Find where the given text appears and provide that cell's center as [x, y] coordinate. 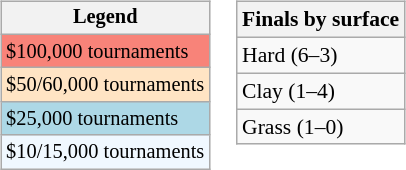
Hard (6–3) [320, 55]
$25,000 tournaments [105, 119]
$100,000 tournaments [105, 51]
Grass (1–0) [320, 127]
Finals by surface [320, 20]
$50/60,000 tournaments [105, 85]
Clay (1–4) [320, 91]
$10/15,000 tournaments [105, 152]
Legend [105, 18]
